For the text-containing cell, return its midpoint in (X, Y) coordinate format. 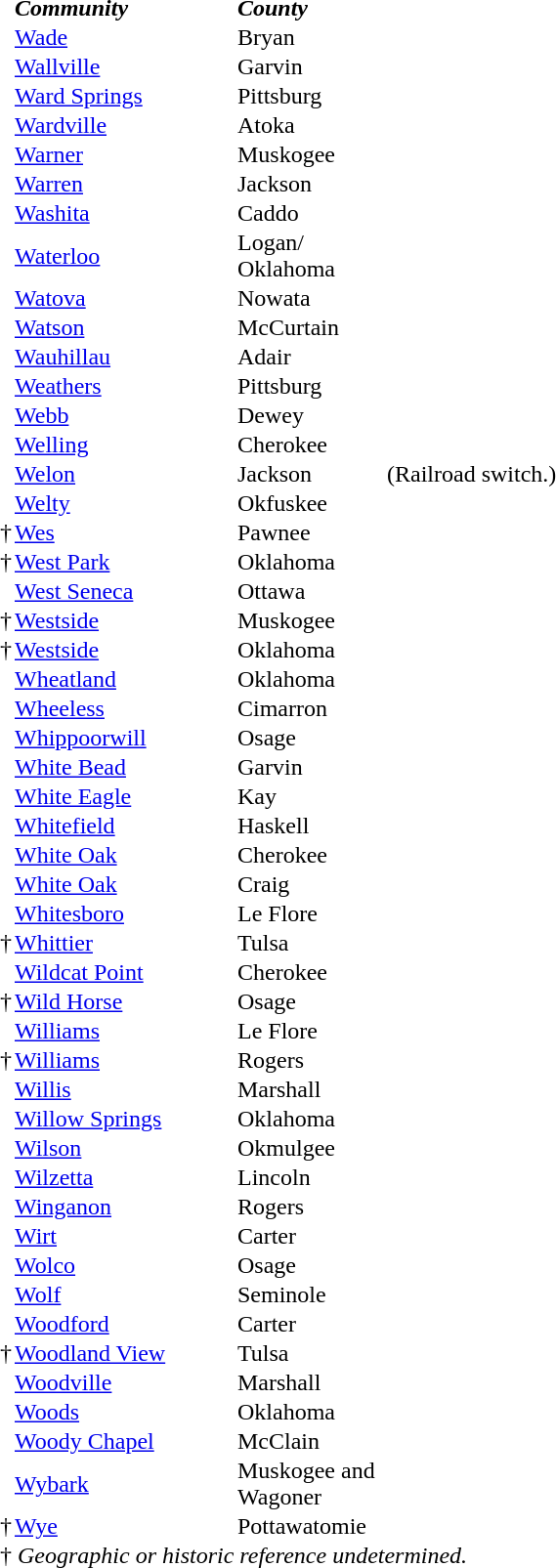
Whitesboro (125, 914)
Caddo (311, 213)
Webb (125, 416)
White Bead (125, 768)
Cimarron (311, 709)
Watson (125, 328)
Wheeless (125, 709)
Okfuskee (311, 504)
Dewey (311, 416)
Watova (125, 299)
Okmulgee (311, 1149)
Wildcat Point (125, 973)
Warren (125, 184)
Welon (125, 475)
Wes (125, 533)
Wilzetta (125, 1178)
Willow Springs (125, 1120)
Wye (125, 1526)
Whittier (125, 944)
Bryan (311, 37)
Winganon (125, 1208)
Wild Horse (125, 1002)
Whippoorwill (125, 739)
Wallville (125, 66)
Kay (311, 797)
Waterloo (125, 256)
McClain (311, 1442)
Lincoln (311, 1178)
Woodland View (125, 1354)
Wauhillau (125, 358)
West Seneca (125, 592)
Woody Chapel (125, 1442)
Wybark (125, 1484)
Wilson (125, 1149)
Wardville (125, 125)
Wolco (125, 1266)
Whitefield (125, 826)
Nowata (311, 299)
Welty (125, 504)
Seminole (311, 1295)
Pottawatomie (311, 1526)
Weathers (125, 387)
Ward Springs (125, 96)
Woodford (125, 1325)
McCurtain (311, 328)
White Eagle (125, 797)
Pawnee (311, 533)
Wirt (125, 1237)
Wheatland (125, 680)
Woods (125, 1413)
Craig (311, 885)
Wade (125, 37)
Adair (311, 358)
Woodville (125, 1383)
Welling (125, 445)
Muskogee and Wagoner (311, 1484)
Willis (125, 1090)
Logan/ Oklahoma (311, 256)
Wolf (125, 1295)
Atoka (311, 125)
Warner (125, 154)
West Park (125, 563)
Washita (125, 213)
Ottawa (311, 592)
Haskell (311, 826)
